Capture the cell that displays the provided text and extract its [x, y] central coordinate. 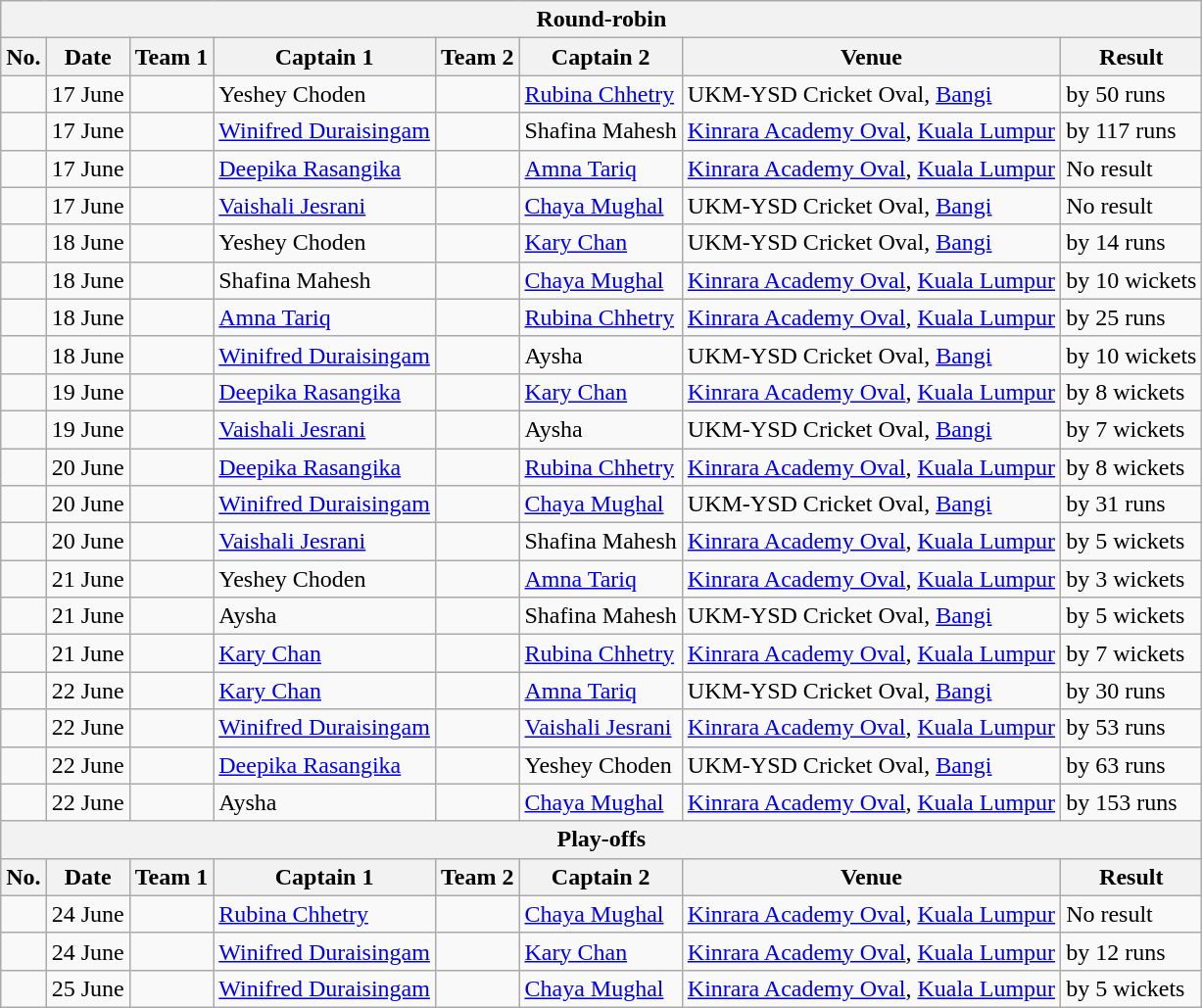
by 3 wickets [1131, 579]
by 12 runs [1131, 951]
25 June [88, 988]
by 117 runs [1131, 131]
Play-offs [601, 840]
by 53 runs [1131, 728]
by 63 runs [1131, 765]
by 50 runs [1131, 94]
Round-robin [601, 20]
by 31 runs [1131, 504]
by 30 runs [1131, 691]
by 14 runs [1131, 243]
by 25 runs [1131, 317]
by 153 runs [1131, 802]
